Capture the cell that displays the provided text and extract its [X, Y] central coordinate. 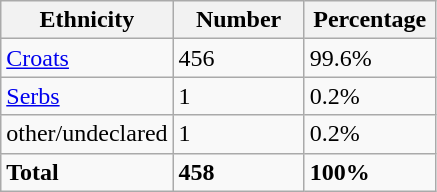
other/undeclared [87, 134]
Total [87, 172]
Serbs [87, 96]
Number [238, 20]
458 [238, 172]
Croats [87, 58]
456 [238, 58]
100% [370, 172]
Percentage [370, 20]
99.6% [370, 58]
Ethnicity [87, 20]
